From the cell containing the given text, extract its center point as [X, Y] coordinate. 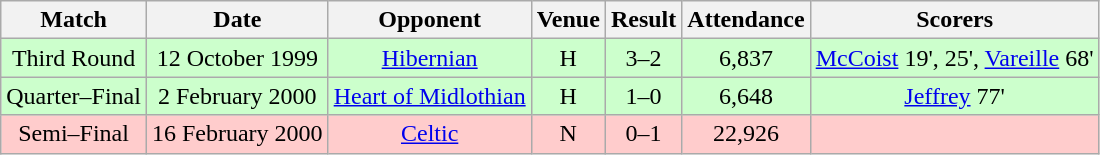
3–2 [643, 58]
Attendance [746, 20]
2 February 2000 [237, 96]
Hibernian [430, 58]
16 February 2000 [237, 134]
Venue [568, 20]
Quarter–Final [74, 96]
6,837 [746, 58]
6,648 [746, 96]
McCoist 19', 25', Vareille 68' [954, 58]
Heart of Midlothian [430, 96]
N [568, 134]
Result [643, 20]
0–1 [643, 134]
Semi–Final [74, 134]
22,926 [746, 134]
Match [74, 20]
Opponent [430, 20]
12 October 1999 [237, 58]
Third Round [74, 58]
Jeffrey 77' [954, 96]
1–0 [643, 96]
Celtic [430, 134]
Scorers [954, 20]
Date [237, 20]
